Return [X, Y] of the center of cell containing provided text 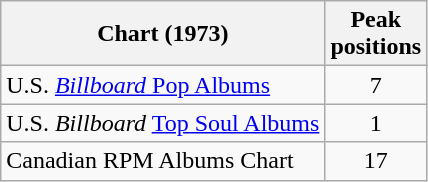
Peakpositions [376, 34]
U.S. Billboard Pop Albums [163, 85]
17 [376, 161]
1 [376, 123]
Canadian RPM Albums Chart [163, 161]
U.S. Billboard Top Soul Albums [163, 123]
Chart (1973) [163, 34]
7 [376, 85]
